Provide the [x, y] coordinate of the cell's center where the given text is located.  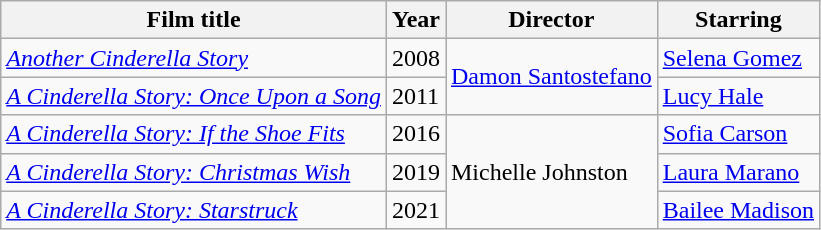
Michelle Johnston [552, 172]
Director [552, 20]
Damon Santostefano [552, 77]
Year [416, 20]
2008 [416, 58]
A Cinderella Story: Once Upon a Song [194, 96]
2019 [416, 172]
A Cinderella Story: If the Shoe Fits [194, 134]
Sofia Carson [738, 134]
Selena Gomez [738, 58]
Bailee Madison [738, 210]
Film title [194, 20]
Laura Marano [738, 172]
Lucy Hale [738, 96]
A Cinderella Story: Starstruck [194, 210]
2016 [416, 134]
Another Cinderella Story [194, 58]
2011 [416, 96]
2021 [416, 210]
Starring [738, 20]
A Cinderella Story: Christmas Wish [194, 172]
